Return [x, y] of the center of cell containing provided text 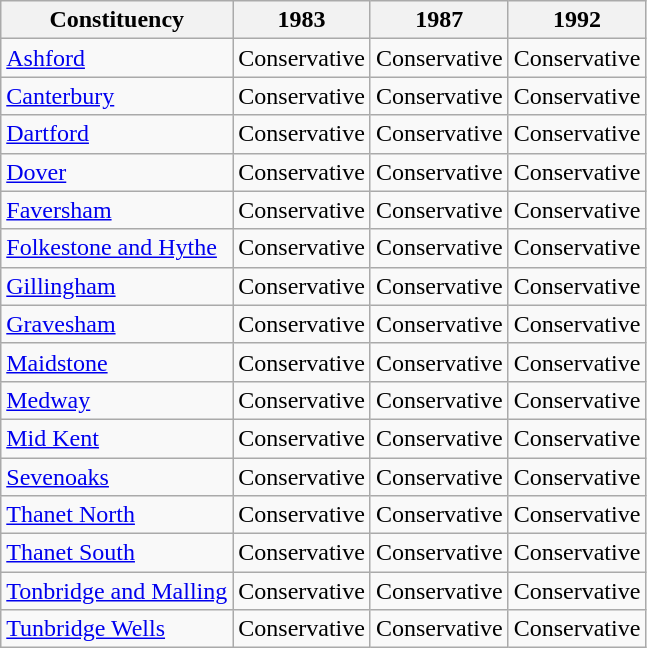
Mid Kent [117, 438]
Ashford [117, 58]
Canterbury [117, 96]
Tonbridge and Malling [117, 591]
1992 [577, 20]
Maidstone [117, 362]
Faversham [117, 210]
Thanet South [117, 553]
Dartford [117, 134]
1983 [302, 20]
1987 [439, 20]
Thanet North [117, 515]
Dover [117, 172]
Tunbridge Wells [117, 629]
Constituency [117, 20]
Gravesham [117, 324]
Sevenoaks [117, 477]
Folkestone and Hythe [117, 248]
Medway [117, 400]
Gillingham [117, 286]
